From the cell containing the given text, extract its center point as [x, y] coordinate. 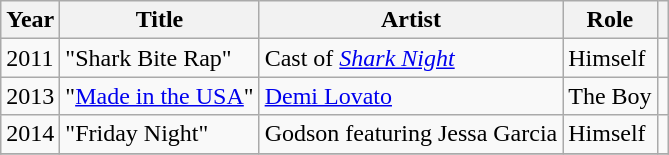
Title [160, 20]
The Boy [610, 96]
Cast of Shark Night [411, 58]
Year [30, 20]
2011 [30, 58]
"Friday Night" [160, 134]
"Shark Bite Rap" [160, 58]
Artist [411, 20]
"Made in the USA" [160, 96]
Demi Lovato [411, 96]
2014 [30, 134]
2013 [30, 96]
Godson featuring Jessa Garcia [411, 134]
Role [610, 20]
